Capture the cell that displays the provided text and extract its (x, y) central coordinate. 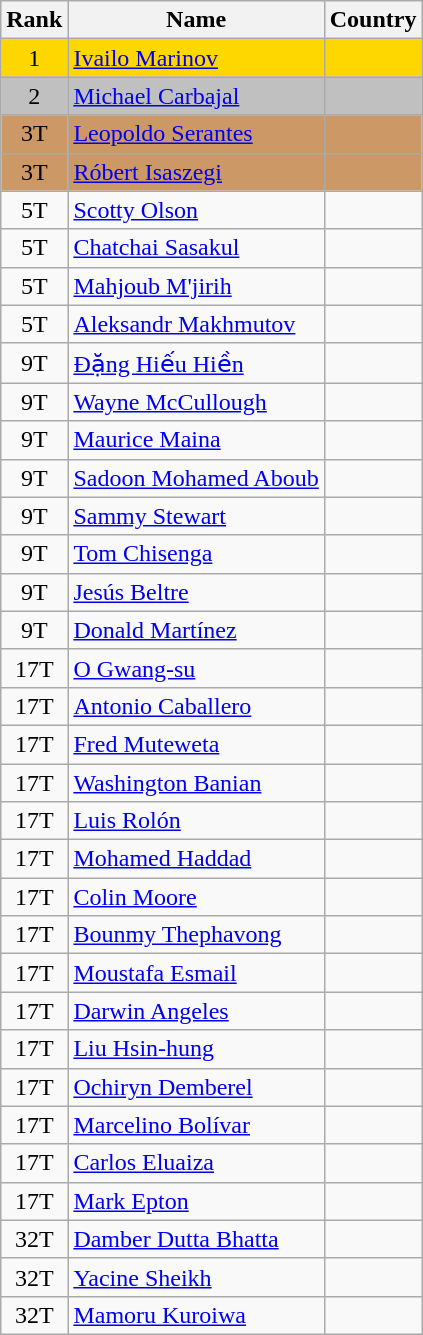
Aleksandr Makhmutov (196, 324)
Colin Moore (196, 897)
Yacine Sheikh (196, 1277)
Maurice Maina (196, 440)
Moustafa Esmail (196, 973)
Róbert Isaszegi (196, 172)
Rank (34, 20)
Michael Carbajal (196, 96)
Carlos Eluaiza (196, 1163)
Mahjoub M'jirih (196, 286)
Fred Muteweta (196, 744)
Sadoon Mohamed Aboub (196, 478)
Marcelino Bolívar (196, 1125)
Donald Martínez (196, 630)
Antonio Caballero (196, 706)
Mohamed Haddad (196, 859)
Jesús Beltre (196, 592)
Scotty Olson (196, 210)
Wayne McCullough (196, 402)
Chatchai Sasakul (196, 248)
Mark Epton (196, 1201)
Tom Chisenga (196, 554)
Sammy Stewart (196, 516)
Washington Banian (196, 783)
1 (34, 58)
Country (373, 20)
Liu Hsin-hung (196, 1049)
Ochiryn Demberel (196, 1087)
Leopoldo Serantes (196, 134)
Name (196, 20)
Ivailo Marinov (196, 58)
O Gwang-su (196, 668)
Ðặng Hiếu Hiền (196, 363)
2 (34, 96)
Darwin Angeles (196, 1011)
Bounmy Thephavong (196, 935)
Mamoru Kuroiwa (196, 1315)
Damber Dutta Bhatta (196, 1239)
Luis Rolón (196, 821)
